Extract the [x, y] coordinate from the center of the cell holding the provided text.  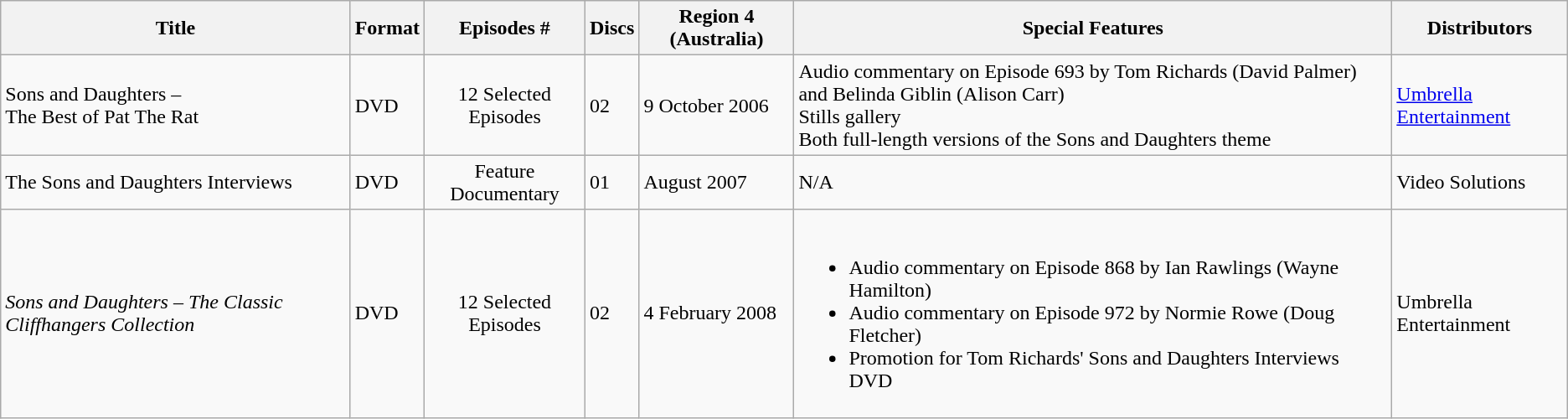
The Sons and Daughters Interviews [176, 183]
Distributors [1479, 28]
Sons and Daughters –The Best of Pat The Rat [176, 106]
Video Solutions [1479, 183]
01 [611, 183]
Sons and Daughters – The Classic Cliffhangers Collection [176, 313]
Title [176, 28]
Region 4 (Australia) [717, 28]
N/A [1093, 183]
Discs [611, 28]
August 2007 [717, 183]
9 October 2006 [717, 106]
Format [387, 28]
Special Features [1093, 28]
Feature Documentary [504, 183]
Episodes # [504, 28]
4 February 2008 [717, 313]
